Locate the cell with the specified text and output its (x, y) center coordinate. 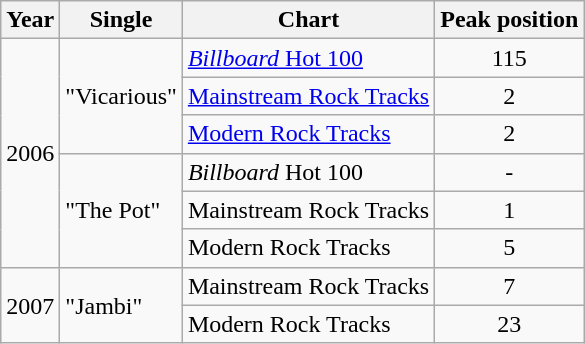
Single (122, 20)
1 (510, 210)
"The Pot" (122, 210)
5 (510, 248)
Peak position (510, 20)
2007 (30, 305)
23 (510, 324)
7 (510, 286)
2006 (30, 153)
"Vicarious" (122, 96)
"Jambi" (122, 305)
- (510, 172)
Chart (308, 20)
115 (510, 58)
Year (30, 20)
